Output the [X, Y] coordinate of the center of the cell containing the given text.  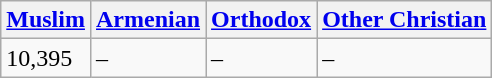
Other Christian [404, 20]
Muslim [46, 20]
10,395 [46, 58]
Orthodox [262, 20]
Armenian [148, 20]
